Extract the [x, y] coordinate from the center of the cell holding the provided text.  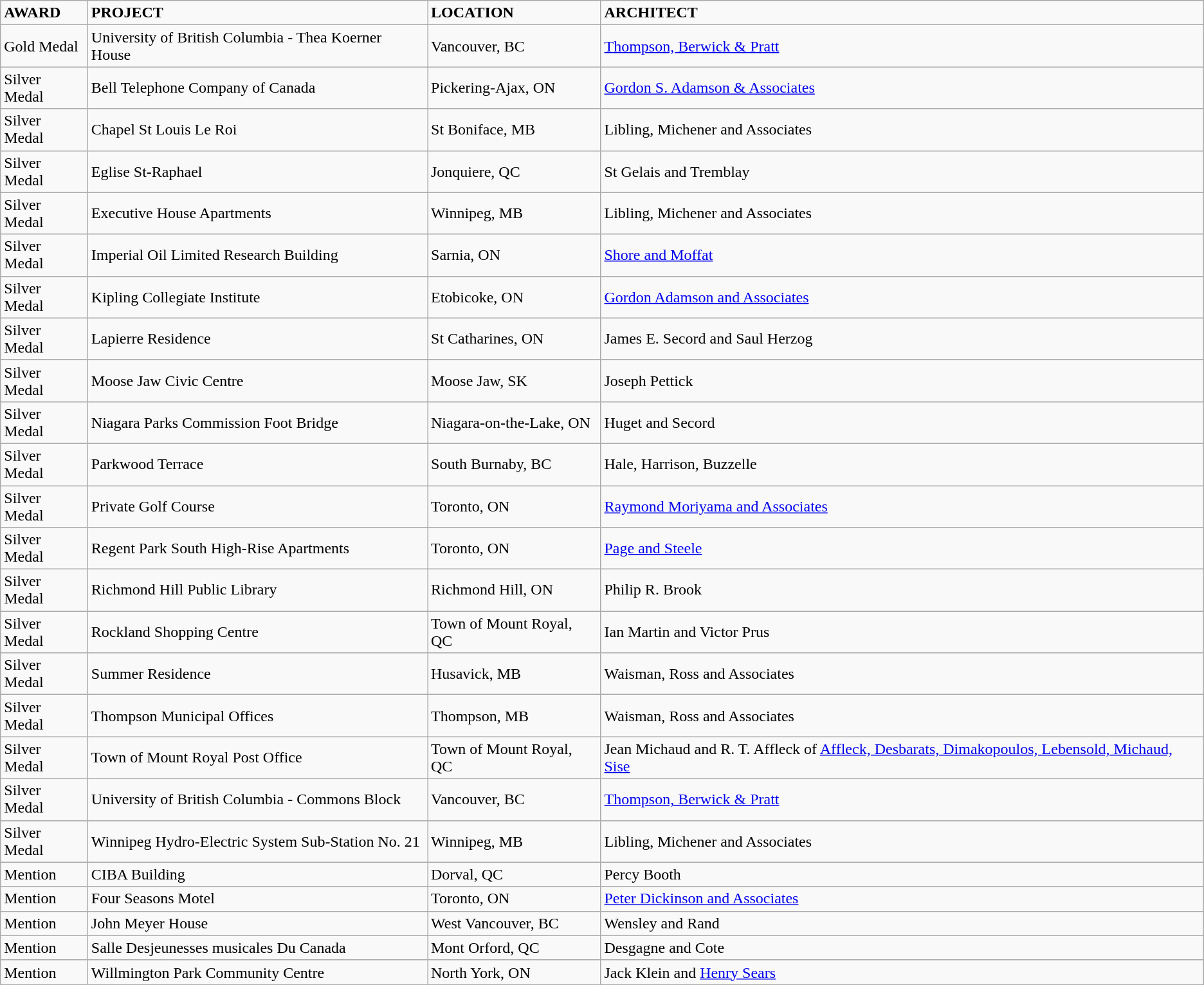
Gordon Adamson and Associates [902, 297]
Raymond Moriyama and Associates [902, 506]
LOCATION [513, 13]
Gold Medal [44, 46]
Richmond Hill Public Library [257, 591]
Moose Jaw, SK [513, 381]
Winnipeg Hydro-Electric System Sub-Station No. 21 [257, 842]
Jack Klein and Henry Sears [902, 972]
Percy Booth [902, 874]
Etobicoke, ON [513, 297]
ARCHITECT [902, 13]
Chapel St Louis Le Roi [257, 130]
Town of Mount Royal Post Office [257, 758]
St Boniface, MB [513, 130]
PROJECT [257, 13]
Wensley and Rand [902, 923]
Thompson, MB [513, 715]
Husavick, MB [513, 674]
Lapierre Residence [257, 338]
Moose Jaw Civic Centre [257, 381]
Private Golf Course [257, 506]
Mont Orford, QC [513, 948]
Kipling Collegiate Institute [257, 297]
Jonquiere, QC [513, 171]
Richmond Hill, ON [513, 591]
AWARD [44, 13]
Peter Dickinson and Associates [902, 899]
Niagara Parks Commission Foot Bridge [257, 422]
West Vancouver, BC [513, 923]
Dorval, QC [513, 874]
Bell Telephone Company of Canada [257, 87]
Sarnia, ON [513, 255]
North York, ON [513, 972]
Imperial Oil Limited Research Building [257, 255]
Hale, Harrison, Buzzelle [902, 465]
Thompson Municipal Offices [257, 715]
Philip R. Brook [902, 591]
James E. Secord and Saul Herzog [902, 338]
CIBA Building [257, 874]
Desgagne and Cote [902, 948]
John Meyer House [257, 923]
Gordon S. Adamson & Associates [902, 87]
Willmington Park Community Centre [257, 972]
Rockland Shopping Centre [257, 632]
St Gelais and Tremblay [902, 171]
Huget and Secord [902, 422]
St Catharines, ON [513, 338]
Eglise St-Raphael [257, 171]
Salle Desjeunesses musicales Du Canada [257, 948]
Joseph Pettick [902, 381]
University of British Columbia - Thea Koerner House [257, 46]
Regent Park South High-Rise Apartments [257, 548]
Four Seasons Motel [257, 899]
Parkwood Terrace [257, 465]
Shore and Moffat [902, 255]
University of British Columbia - Commons Block [257, 799]
Ian Martin and Victor Prus [902, 632]
South Burnaby, BC [513, 465]
Niagara-on-the-Lake, ON [513, 422]
Pickering-Ajax, ON [513, 87]
Executive House Apartments [257, 214]
Summer Residence [257, 674]
Jean Michaud and R. T. Affleck of Affleck, Desbarats, Dimakopoulos, Lebensold, Michaud, Sise [902, 758]
Page and Steele [902, 548]
